Provide the (x, y) coordinate of the cell's center where the given text is located.  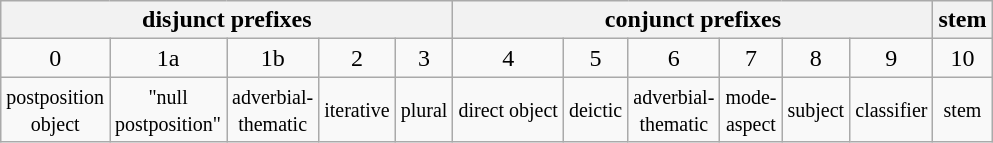
2 (358, 58)
7 (751, 58)
deictic (595, 110)
9 (892, 58)
mode-aspect (751, 110)
5 (595, 58)
0 (56, 58)
8 (816, 58)
classifier (892, 110)
1a (168, 58)
10 (962, 58)
direct object (508, 110)
postpositionobject (56, 110)
subject (816, 110)
6 (674, 58)
4 (508, 58)
disjunct prefixes (227, 20)
"nullpostposition" (168, 110)
1b (273, 58)
conjunct prefixes (693, 20)
3 (424, 58)
plural (424, 110)
iterative (358, 110)
